Output the [x, y] coordinate of the center of the cell containing the given text.  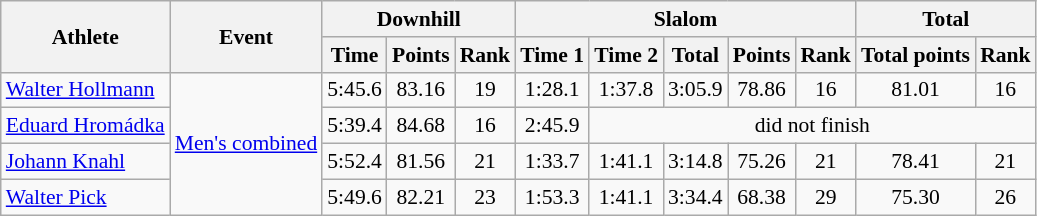
Men's combined [246, 143]
Time [354, 55]
23 [486, 197]
83.16 [421, 90]
Total points [916, 55]
Time 1 [552, 55]
Eduard Hromádka [86, 126]
82.21 [421, 197]
5:52.4 [354, 162]
1:28.1 [552, 90]
Slalom [686, 19]
75.30 [916, 197]
3:05.9 [696, 90]
75.26 [762, 162]
Walter Pick [86, 197]
1:53.3 [552, 197]
Walter Hollmann [86, 90]
68.38 [762, 197]
29 [826, 197]
5:49.6 [354, 197]
Event [246, 36]
Time 2 [626, 55]
84.68 [421, 126]
81.56 [421, 162]
81.01 [916, 90]
1:37.8 [626, 90]
3:14.8 [696, 162]
1:33.7 [552, 162]
2:45.9 [552, 126]
26 [1006, 197]
Athlete [86, 36]
19 [486, 90]
Downhill [418, 19]
78.41 [916, 162]
3:34.4 [696, 197]
78.86 [762, 90]
5:45.6 [354, 90]
Johann Knahl [86, 162]
5:39.4 [354, 126]
did not finish [812, 126]
